Capture the cell that displays the provided text and extract its (X, Y) central coordinate. 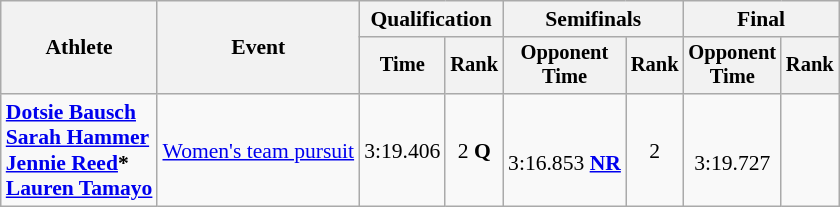
Time (402, 66)
Qualification (431, 19)
3:19.727 (732, 150)
Final (762, 19)
3:16.853 NR (564, 150)
Women's team pursuit (258, 150)
Athlete (80, 48)
Semifinals (593, 19)
2 Q (474, 150)
Dotsie BauschSarah HammerJennie Reed*Lauren Tamayo (80, 150)
3:19.406 (402, 150)
Event (258, 48)
2 (655, 150)
